Output the (x, y) coordinate of the center of the cell containing the given text.  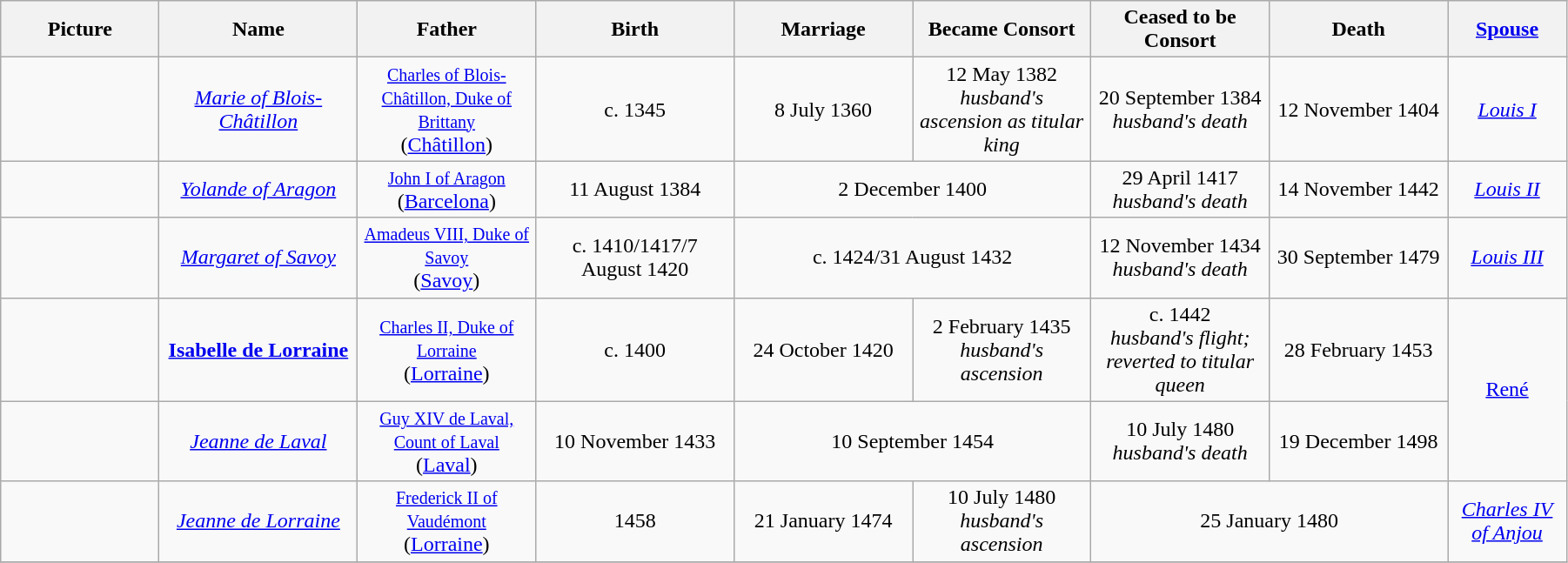
Name (258, 30)
Amadeus VIII, Duke of Savoy (Savoy) (447, 258)
14 November 1442 (1359, 190)
Louis III (1507, 258)
12 May 1382husband's ascension as titular king (1002, 110)
10 September 1454 (913, 441)
Isabelle de Lorraine (258, 350)
Marie of Blois-Châtillon (258, 110)
24 October 1420 (823, 350)
11 August 1384 (635, 190)
c. 1424/31 August 1432 (913, 258)
Charles II, Duke of Lorraine (Lorraine) (447, 350)
c. 1442husband's flight; reverted to titular queen (1180, 350)
30 September 1479 (1359, 258)
12 November 1404 (1359, 110)
8 July 1360 (823, 110)
c. 1410/1417/7 August 1420 (635, 258)
12 November 1434husband's death (1180, 258)
1458 (635, 521)
19 December 1498 (1359, 441)
10 November 1433 (635, 441)
Jeanne de Laval (258, 441)
Ceased to be Consort (1180, 30)
c. 1345 (635, 110)
Picture (80, 30)
Death (1359, 30)
René (1507, 390)
c. 1400 (635, 350)
Charles of Blois-Châtillon, Duke of Brittany (Châtillon) (447, 110)
10 July 1480husband's death (1180, 441)
Charles IV of Anjou (1507, 521)
Marriage (823, 30)
Father (447, 30)
Louis II (1507, 190)
Frederick II of Vaudémont (Lorraine) (447, 521)
10 July 1480husband's ascension (1002, 521)
2 December 1400 (913, 190)
Spouse (1507, 30)
21 January 1474 (823, 521)
Yolande of Aragon (258, 190)
Birth (635, 30)
28 February 1453 (1359, 350)
Jeanne de Lorraine (258, 521)
20 September 1384husband's death (1180, 110)
2 February 1435husband's ascension (1002, 350)
29 April 1417husband's death (1180, 190)
25 January 1480 (1270, 521)
Guy XIV de Laval, Count of Laval (Laval) (447, 441)
Margaret of Savoy (258, 258)
Became Consort (1002, 30)
John I of Aragon (Barcelona) (447, 190)
Louis I (1507, 110)
